Scan for the cell matching the given text and deliver its (X, Y) coordinate at center. 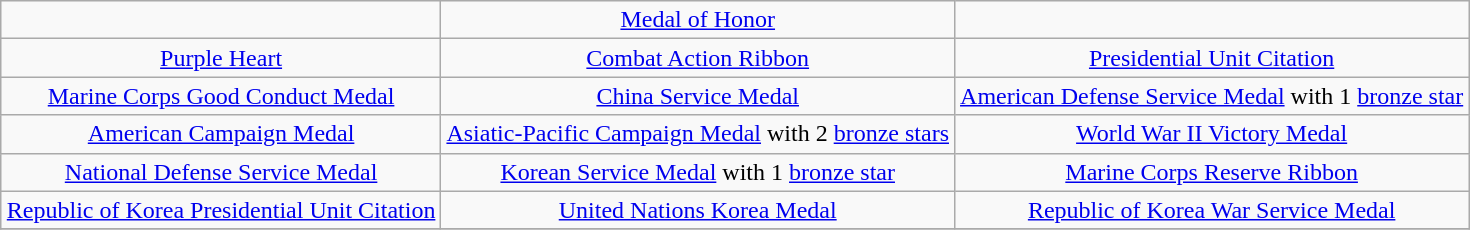
Republic of Korea War Service Medal (1212, 210)
China Service Medal (698, 96)
Purple Heart (221, 58)
Republic of Korea Presidential Unit Citation (221, 210)
Presidential Unit Citation (1212, 58)
Korean Service Medal with 1 bronze star (698, 172)
National Defense Service Medal (221, 172)
Marine Corps Reserve Ribbon (1212, 172)
World War II Victory Medal (1212, 134)
Marine Corps Good Conduct Medal (221, 96)
American Defense Service Medal with 1 bronze star (1212, 96)
Medal of Honor (698, 20)
Combat Action Ribbon (698, 58)
American Campaign Medal (221, 134)
Asiatic-Pacific Campaign Medal with 2 bronze stars (698, 134)
United Nations Korea Medal (698, 210)
